For the text-containing cell, return its midpoint in (x, y) coordinate format. 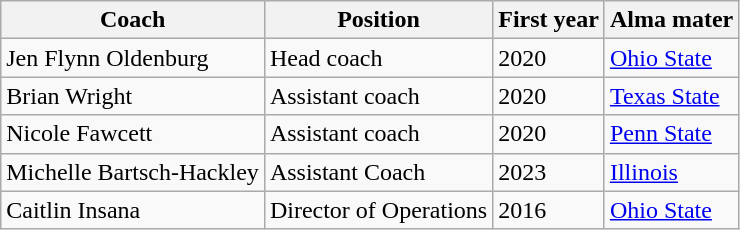
First year (549, 20)
Penn State (671, 134)
Alma mater (671, 20)
Nicole Fawcett (133, 134)
2016 (549, 210)
Michelle Bartsch-Hackley (133, 172)
Director of Operations (378, 210)
Texas State (671, 96)
Head coach (378, 58)
Brian Wright (133, 96)
Jen Flynn Oldenburg (133, 58)
Coach (133, 20)
Position (378, 20)
Assistant Coach (378, 172)
Caitlin Insana (133, 210)
2023 (549, 172)
Illinois (671, 172)
